Return [X, Y] of the center of cell containing provided text 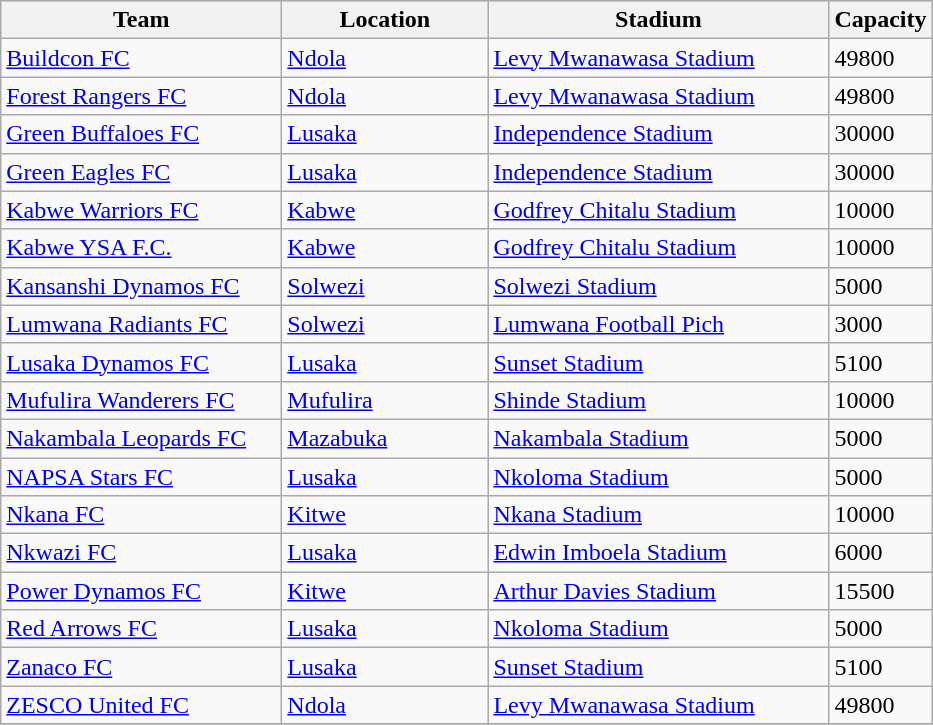
ZESCO United FC [142, 705]
3000 [880, 324]
Kansanshi Dynamos FC [142, 286]
Zanaco FC [142, 667]
Arthur Davies Stadium [658, 591]
Shinde Stadium [658, 400]
Forest Rangers FC [142, 96]
Power Dynamos FC [142, 591]
Nkwazi FC [142, 553]
Nkana FC [142, 515]
Edwin Imboela Stadium [658, 553]
Kabwe Warriors FC [142, 210]
NAPSA Stars FC [142, 477]
Mufulira [385, 400]
Nkana Stadium [658, 515]
Kabwe YSA F.C. [142, 248]
Solwezi Stadium [658, 286]
Red Arrows FC [142, 629]
Nakambala Stadium [658, 438]
Mufulira Wanderers FC [142, 400]
Stadium [658, 20]
15500 [880, 591]
Capacity [880, 20]
Lumwana Radiants FC [142, 324]
Team [142, 20]
Green Buffaloes FC [142, 134]
Buildcon FC [142, 58]
Lusaka Dynamos FC [142, 362]
Nakambala Leopards FC [142, 438]
Location [385, 20]
Lumwana Football Pich [658, 324]
6000 [880, 553]
Mazabuka [385, 438]
Green Eagles FC [142, 172]
